Locate the cell with the specified text and output its [x, y] center coordinate. 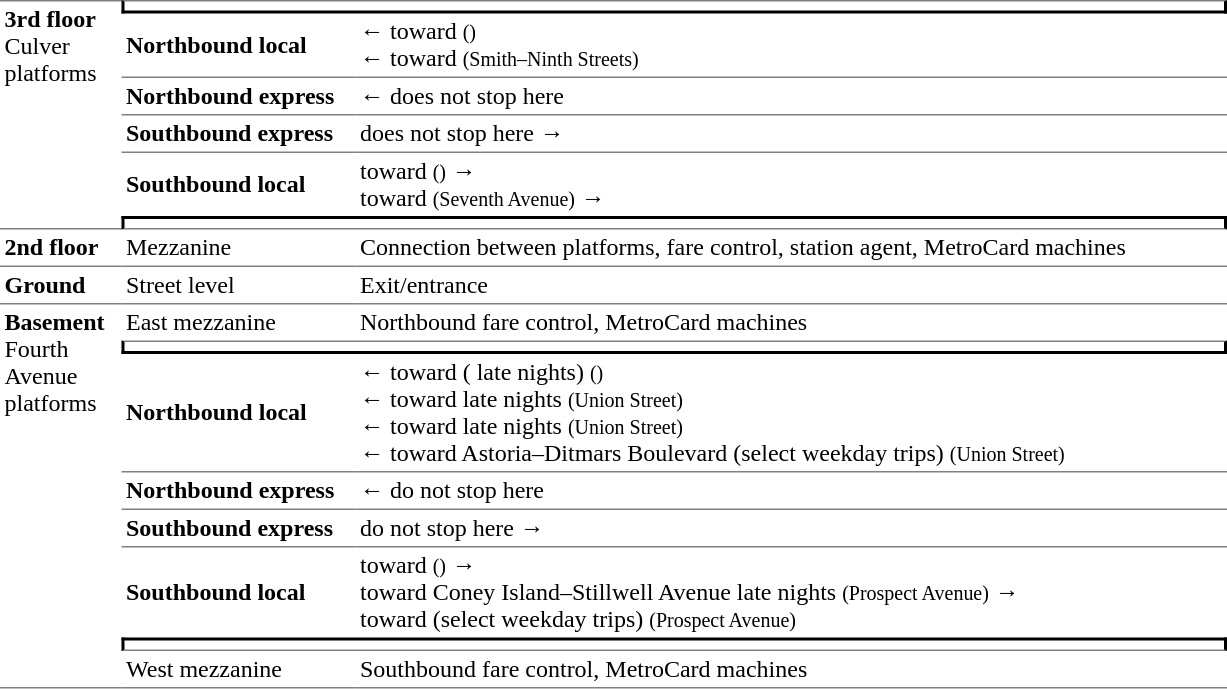
Street level [239, 285]
BasementFourth Avenue platforms [61, 496]
2nd floor [61, 249]
West mezzanine [239, 670]
Mezzanine [239, 249]
3rd floorCulver platforms [61, 115]
East mezzanine [239, 322]
Ground [61, 285]
